Extract the [x, y] coordinate from the center of the cell holding the provided text.  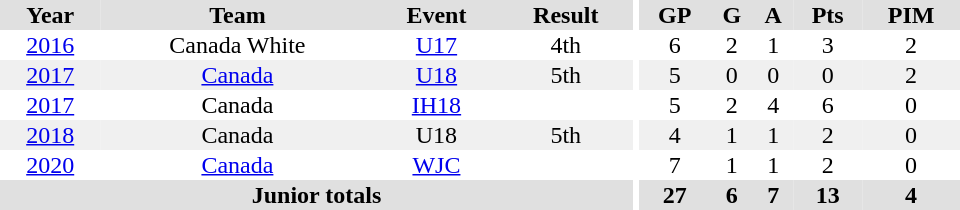
27 [675, 195]
Junior totals [316, 195]
GP [675, 15]
G [732, 15]
Canada White [237, 45]
A [773, 15]
U17 [436, 45]
WJC [436, 165]
3 [828, 45]
Pts [828, 15]
Year [50, 15]
2020 [50, 165]
2016 [50, 45]
2018 [50, 135]
IH18 [436, 105]
Event [436, 15]
13 [828, 195]
4th [566, 45]
Result [566, 15]
PIM [911, 15]
Team [237, 15]
